Provide the (x, y) coordinate of the cell's center where the given text is located.  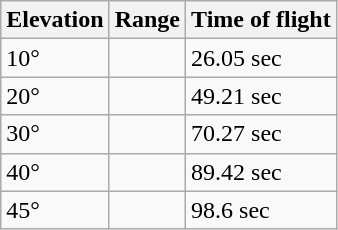
70.27 sec (262, 134)
26.05 sec (262, 58)
49.21 sec (262, 96)
98.6 sec (262, 210)
Time of flight (262, 20)
89.42 sec (262, 172)
Elevation (55, 20)
30° (55, 134)
10° (55, 58)
45° (55, 210)
Range (147, 20)
40° (55, 172)
20° (55, 96)
